Return the [x, y] coordinate for the center point of the cell that contains the specified text.  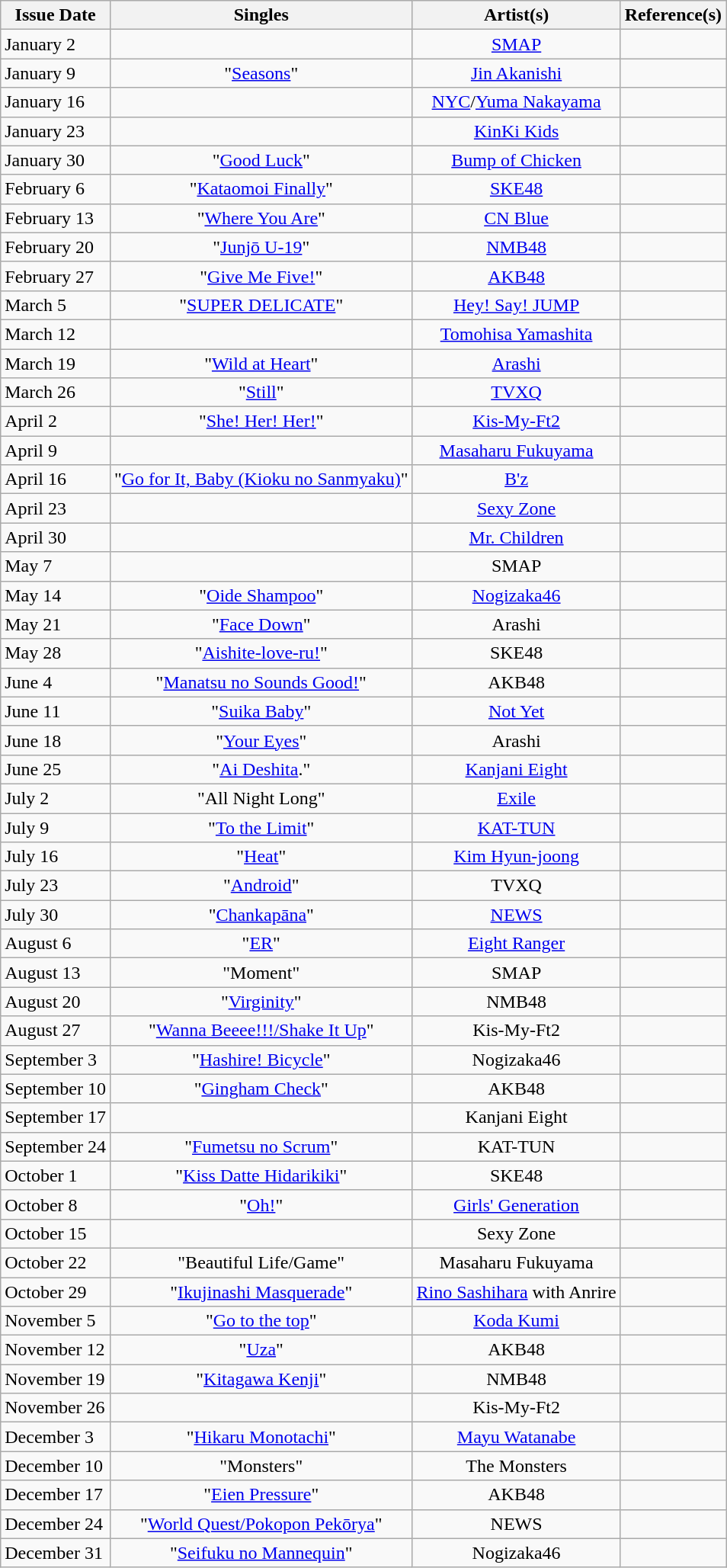
"Uza" [261, 1350]
October 29 [56, 1292]
Rino Sashihara with Anrire [517, 1292]
May 14 [56, 595]
April 23 [56, 508]
"Still" [261, 393]
Singles [261, 15]
"Android" [261, 886]
January 2 [56, 44]
"Virginity" [261, 1002]
April 2 [56, 422]
"World Quest/Pokopon Pekōrya" [261, 1524]
"To the Limit" [261, 827]
"Face Down" [261, 624]
October 8 [56, 1204]
"Kiss Datte Hidarikiki" [261, 1175]
Bump of Chicken [517, 160]
NYC/Yuma Nakayama [517, 102]
CN Blue [517, 218]
January 16 [56, 102]
July 16 [56, 857]
October 1 [56, 1175]
"Hashire! Bicycle" [261, 1060]
Hey! Say! JUMP [517, 305]
"Oh!" [261, 1204]
December 17 [56, 1495]
June 25 [56, 769]
February 27 [56, 276]
"Chankapāna" [261, 915]
May 7 [56, 566]
December 24 [56, 1524]
KinKi Kids [517, 131]
Mr. Children [517, 537]
Not Yet [517, 711]
June 11 [56, 711]
"Seasons" [261, 73]
"Manatsu no Sounds Good!" [261, 682]
March 5 [56, 305]
August 27 [56, 1031]
Eight Ranger [517, 944]
"Wild at Heart" [261, 364]
February 20 [56, 247]
"ER" [261, 944]
December 10 [56, 1466]
January 23 [56, 131]
"Oide Shampoo" [261, 595]
"Hikaru Monotachi" [261, 1437]
February 13 [56, 218]
"Eien Pressure" [261, 1495]
April 9 [56, 451]
January 9 [56, 73]
September 17 [56, 1117]
Mayu Watanabe [517, 1437]
"All Night Long" [261, 798]
November 12 [56, 1350]
October 15 [56, 1233]
March 12 [56, 334]
"Give Me Five!" [261, 276]
August 6 [56, 944]
"SUPER DELICATE" [261, 305]
"Gingham Check" [261, 1089]
Koda Kumi [517, 1321]
"Suika Baby" [261, 711]
November 26 [56, 1408]
"Heat" [261, 857]
B'z [517, 479]
March 26 [56, 393]
"Good Luck" [261, 160]
July 9 [56, 827]
"She! Her! Her!" [261, 422]
Kim Hyun-joong [517, 857]
Tomohisa Yamashita [517, 334]
July 23 [56, 886]
June 18 [56, 740]
"Beautiful Life/Game" [261, 1262]
October 22 [56, 1262]
September 3 [56, 1060]
"Where You Are" [261, 218]
December 3 [56, 1437]
"Moment" [261, 973]
"Go to the top" [261, 1321]
December 31 [56, 1553]
"Junjō U-19" [261, 247]
November 5 [56, 1321]
April 30 [56, 537]
"Ikujinashi Masquerade" [261, 1292]
November 19 [56, 1379]
The Monsters [517, 1466]
May 21 [56, 624]
"Monsters" [261, 1466]
January 30 [56, 160]
July 2 [56, 798]
September 24 [56, 1146]
September 10 [56, 1089]
May 28 [56, 653]
"Your Eyes" [261, 740]
"Ai Deshita." [261, 769]
"Go for It, Baby (Kioku no Sanmyaku)" [261, 479]
Issue Date [56, 15]
August 20 [56, 1002]
"Seifuku no Mannequin" [261, 1553]
March 19 [56, 364]
July 30 [56, 915]
"Wanna Beeee!!!/Shake It Up" [261, 1031]
Girls' Generation [517, 1204]
June 4 [56, 682]
Artist(s) [517, 15]
"Kitagawa Kenji" [261, 1379]
"Kataomoi Finally" [261, 189]
April 16 [56, 479]
Reference(s) [674, 15]
"Aishite-love-ru!" [261, 653]
Jin Akanishi [517, 73]
Exile [517, 798]
February 6 [56, 189]
"Fumetsu no Scrum" [261, 1146]
August 13 [56, 973]
